Identify which cell holds the provided text, then report its [X, Y] central coordinate. 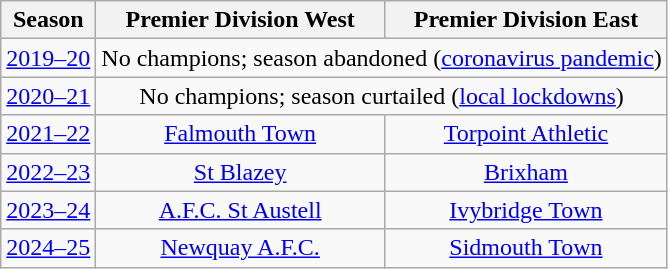
Premier Division West [240, 20]
2024–25 [48, 248]
No champions; season curtailed (local lockdowns) [382, 96]
Sidmouth Town [526, 248]
2021–22 [48, 134]
Torpoint Athletic [526, 134]
2020–21 [48, 96]
2019–20 [48, 58]
Newquay A.F.C. [240, 248]
St Blazey [240, 172]
Premier Division East [526, 20]
Brixham [526, 172]
Falmouth Town [240, 134]
2022–23 [48, 172]
Season [48, 20]
2023–24 [48, 210]
A.F.C. St Austell [240, 210]
Ivybridge Town [526, 210]
No champions; season abandoned (coronavirus pandemic) [382, 58]
